Identify which cell holds the provided text, then report its (x, y) central coordinate. 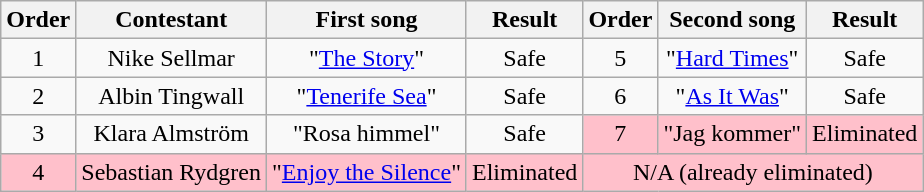
"Rosa himmel" (367, 134)
Contestant (172, 20)
Second song (732, 20)
4 (38, 172)
First song (367, 20)
Sebastian Rydgren (172, 172)
3 (38, 134)
"Tenerife Sea" (367, 96)
"Enjoy the Silence" (367, 172)
5 (620, 58)
7 (620, 134)
6 (620, 96)
1 (38, 58)
N/A (already eliminated) (753, 172)
Klara Almström (172, 134)
"As It Was" (732, 96)
Nike Sellmar (172, 58)
"Hard Times" (732, 58)
"The Story" (367, 58)
Albin Tingwall (172, 96)
"Jag kommer" (732, 134)
2 (38, 96)
